Capture the cell that displays the provided text and extract its (x, y) central coordinate. 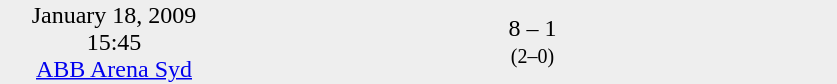
January 18, 200915:45ABB Arena Syd (114, 42)
8 – 1 (2–0) (532, 42)
